Capture the cell that displays the provided text and extract its (x, y) central coordinate. 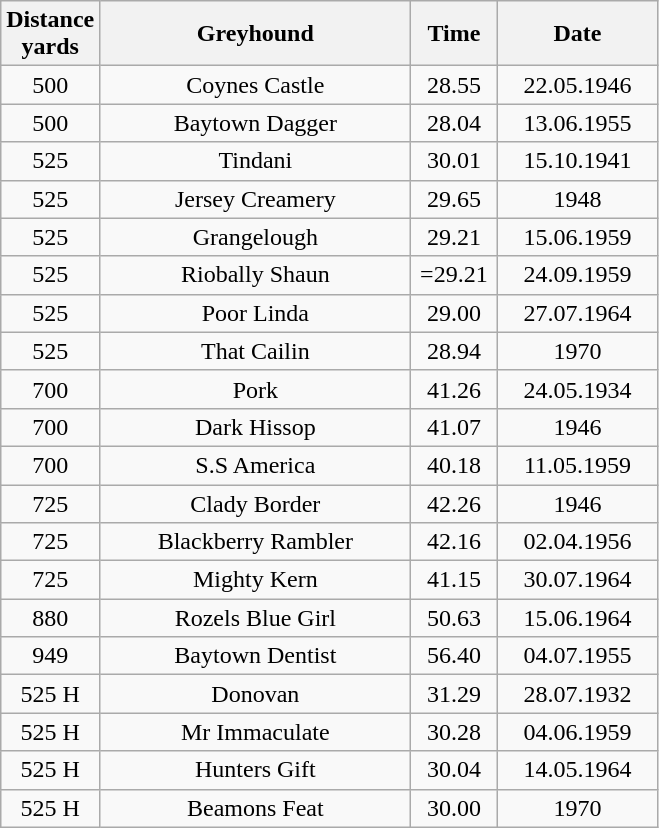
Poor Linda (256, 313)
Distance yards (50, 34)
Pork (256, 389)
11.05.1959 (578, 465)
Time (454, 34)
30.01 (454, 161)
41.26 (454, 389)
04.07.1955 (578, 656)
Coynes Castle (256, 85)
42.16 (454, 542)
42.26 (454, 503)
Baytown Dagger (256, 123)
S.S America (256, 465)
41.15 (454, 580)
30.28 (454, 732)
14.05.1964 (578, 770)
That Cailin (256, 351)
04.06.1959 (578, 732)
Greyhound (256, 34)
28.07.1932 (578, 694)
31.29 (454, 694)
28.55 (454, 85)
40.18 (454, 465)
Clady Border (256, 503)
29.65 (454, 199)
Rozels Blue Girl (256, 618)
29.21 (454, 237)
24.09.1959 (578, 275)
15.10.1941 (578, 161)
27.07.1964 (578, 313)
24.05.1934 (578, 389)
Riobally Shaun (256, 275)
29.00 (454, 313)
Mr Immaculate (256, 732)
Tindani (256, 161)
Hunters Gift (256, 770)
=29.21 (454, 275)
30.07.1964 (578, 580)
56.40 (454, 656)
Mighty Kern (256, 580)
02.04.1956 (578, 542)
30.00 (454, 808)
15.06.1959 (578, 237)
Grangelough (256, 237)
Baytown Dentist (256, 656)
28.04 (454, 123)
50.63 (454, 618)
1948 (578, 199)
Beamons Feat (256, 808)
949 (50, 656)
Date (578, 34)
Dark Hissop (256, 427)
28.94 (454, 351)
41.07 (454, 427)
880 (50, 618)
30.04 (454, 770)
Blackberry Rambler (256, 542)
22.05.1946 (578, 85)
15.06.1964 (578, 618)
Jersey Creamery (256, 199)
13.06.1955 (578, 123)
Donovan (256, 694)
